Output the (X, Y) coordinate of the center of the cell containing the given text.  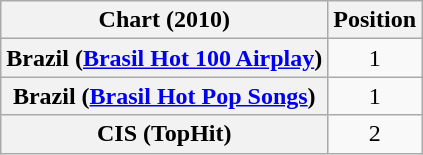
Brazil (Brasil Hot Pop Songs) (164, 96)
Brazil (Brasil Hot 100 Airplay) (164, 58)
Chart (2010) (164, 20)
CIS (TopHit) (164, 134)
Position (375, 20)
2 (375, 134)
